Find where the given text appears and provide that cell's center as (X, Y) coordinate. 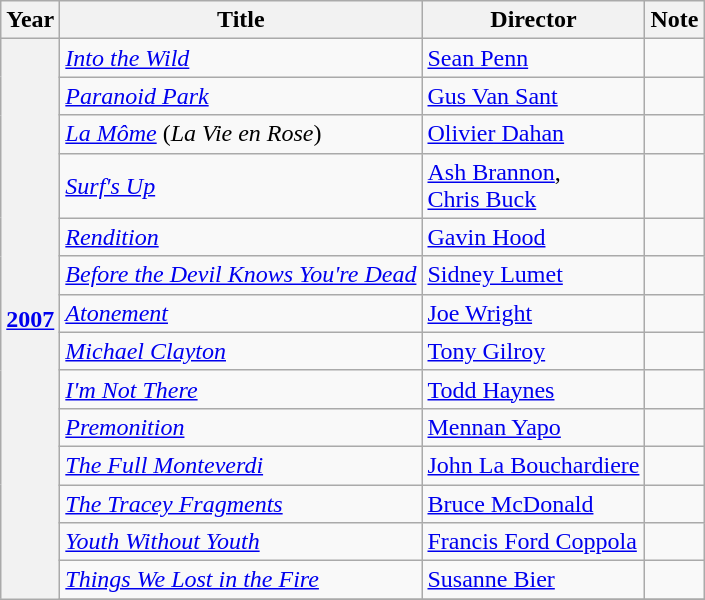
Olivier Dahan (534, 134)
Rendition (241, 237)
I'm Not There (241, 389)
Joe Wright (534, 313)
Todd Haynes (534, 389)
Surf's Up (241, 186)
2007 (30, 319)
The Tracey Fragments (241, 503)
La Môme (La Vie en Rose) (241, 134)
Susanne Bier (534, 580)
Title (241, 20)
Year (30, 20)
Sean Penn (534, 58)
Michael Clayton (241, 351)
Things We Lost in the Fire (241, 580)
Sidney Lumet (534, 275)
Note (674, 20)
Francis Ford Coppola (534, 542)
Before the Devil Knows You're Dead (241, 275)
Paranoid Park (241, 96)
Premonition (241, 427)
Youth Without Youth (241, 542)
Gavin Hood (534, 237)
Atonement (241, 313)
Director (534, 20)
Gus Van Sant (534, 96)
Ash Brannon,Chris Buck (534, 186)
The Full Monteverdi (241, 465)
Mennan Yapo (534, 427)
Bruce McDonald (534, 503)
Tony Gilroy (534, 351)
Into the Wild (241, 58)
John La Bouchardiere (534, 465)
